Return (x, y) of the center of cell containing provided text 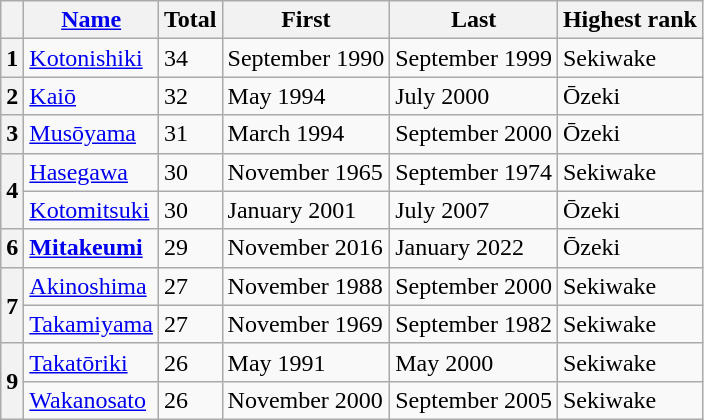
July 2007 (474, 210)
September 2005 (474, 400)
September 1974 (474, 172)
Akinoshima (92, 286)
2 (12, 96)
29 (190, 248)
Last (474, 20)
32 (190, 96)
July 2000 (474, 96)
November 1969 (306, 324)
Takatōriki (92, 362)
34 (190, 58)
September 1999 (474, 58)
September 1982 (474, 324)
Total (190, 20)
Kaiō (92, 96)
March 1994 (306, 134)
First (306, 20)
January 2001 (306, 210)
September 1990 (306, 58)
Mitakeumi (92, 248)
Kotomitsuki (92, 210)
May 1994 (306, 96)
7 (12, 305)
Wakanosato (92, 400)
November 2016 (306, 248)
Highest rank (630, 20)
Name (92, 20)
January 2022 (474, 248)
9 (12, 381)
4 (12, 191)
May 1991 (306, 362)
Kotonishiki (92, 58)
November 2000 (306, 400)
Takamiyama (92, 324)
3 (12, 134)
November 1965 (306, 172)
1 (12, 58)
May 2000 (474, 362)
31 (190, 134)
Hasegawa (92, 172)
Musōyama (92, 134)
6 (12, 248)
November 1988 (306, 286)
